Scan for the cell matching the given text and deliver its [X, Y] coordinate at center. 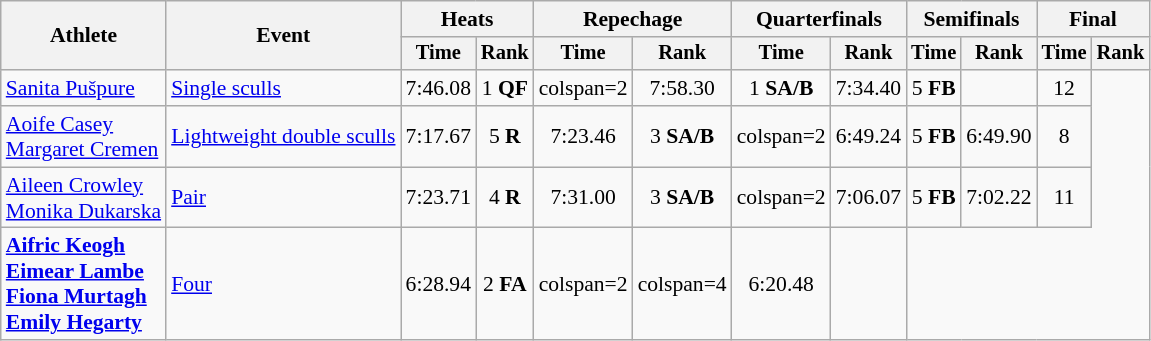
Pair [283, 198]
Aoife CaseyMargaret Cremen [84, 136]
colspan=4 [682, 284]
Heats [468, 19]
7:17.67 [438, 136]
Aileen CrowleyMonika Dukarska [84, 198]
Quarterfinals [820, 19]
1 SA/B [782, 88]
6:49.24 [868, 136]
7:34.40 [868, 88]
7:31.00 [584, 198]
1 QF [505, 88]
7:23.46 [584, 136]
Single sculls [283, 88]
Sanita Pušpure [84, 88]
Lightweight double sculls [283, 136]
6:49.90 [998, 136]
6:28.94 [438, 284]
12 [1064, 88]
7:23.71 [438, 198]
7:46.08 [438, 88]
5 R [505, 136]
2 FA [505, 284]
11 [1064, 198]
Four [283, 284]
7:06.07 [868, 198]
4 R [505, 198]
Aifric KeoghEimear LambeFiona MurtaghEmily Hegarty [84, 284]
7:02.22 [998, 198]
Semifinals [971, 19]
Repechage [633, 19]
Final [1093, 19]
7:58.30 [682, 88]
8 [1064, 136]
6:20.48 [782, 284]
Athlete [84, 36]
Event [283, 36]
